Extract the [x, y] coordinate from the center of the cell holding the provided text.  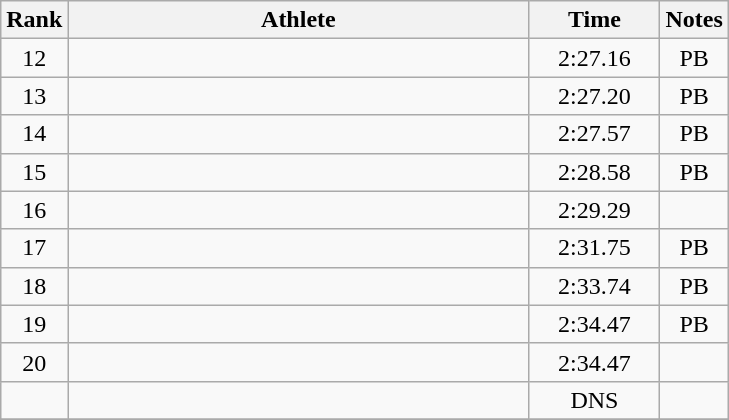
2:27.57 [594, 134]
Time [594, 20]
17 [34, 248]
2:33.74 [594, 286]
Athlete [298, 20]
20 [34, 362]
14 [34, 134]
13 [34, 96]
2:31.75 [594, 248]
19 [34, 324]
2:29.29 [594, 210]
Notes [694, 20]
15 [34, 172]
2:27.20 [594, 96]
2:28.58 [594, 172]
DNS [594, 400]
Rank [34, 20]
2:27.16 [594, 58]
18 [34, 286]
12 [34, 58]
16 [34, 210]
